Identify which cell holds the provided text, then report its (X, Y) central coordinate. 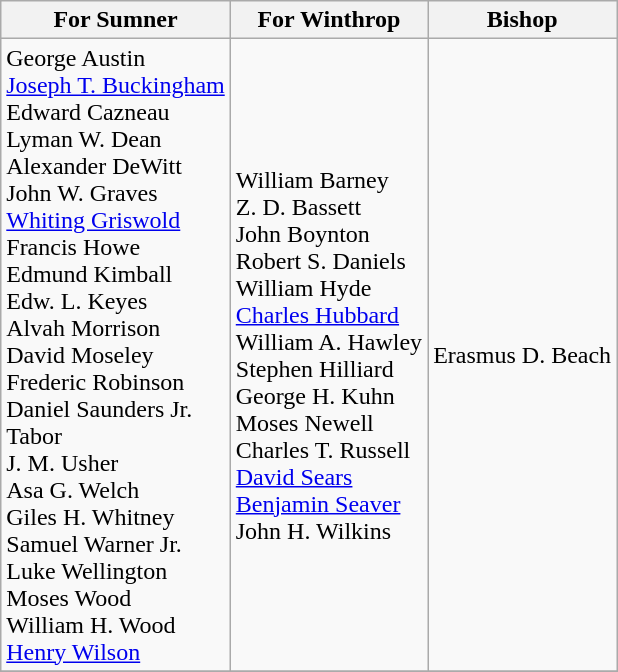
Erasmus D. Beach (522, 355)
Bishop (522, 20)
For Winthrop (328, 20)
For Sumner (116, 20)
